Locate the cell with the specified text and output its (x, y) center coordinate. 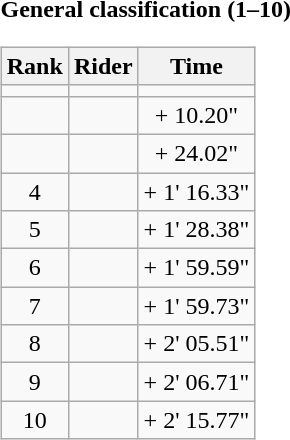
+ 1' 28.38" (196, 230)
7 (34, 306)
+ 24.02" (196, 153)
+ 1' 16.33" (196, 191)
8 (34, 344)
6 (34, 268)
4 (34, 191)
+ 1' 59.59" (196, 268)
9 (34, 382)
+ 2' 15.77" (196, 420)
10 (34, 420)
Rank (34, 66)
+ 2' 05.51" (196, 344)
+ 2' 06.71" (196, 382)
Time (196, 66)
+ 1' 59.73" (196, 306)
+ 10.20" (196, 115)
5 (34, 230)
Rider (103, 66)
